Determine the (X, Y) coordinate at the center of the cell enclosing the given text.  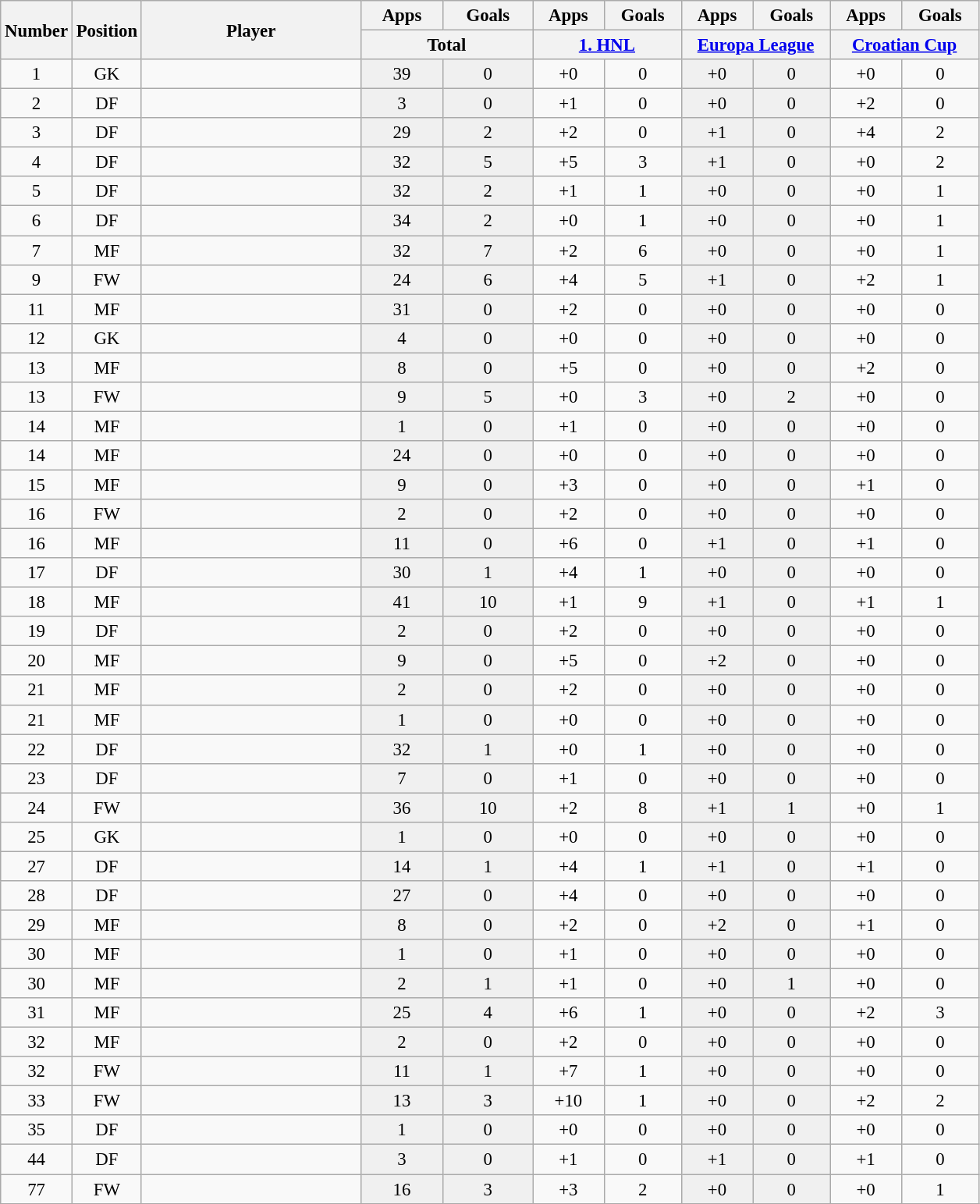
22 (37, 749)
12 (37, 338)
18 (37, 602)
Croatian Cup (905, 45)
33 (37, 1101)
Total (446, 45)
77 (37, 1189)
+7 (569, 1071)
36 (402, 808)
23 (37, 778)
17 (37, 573)
20 (37, 661)
Player (251, 30)
28 (37, 896)
39 (402, 74)
Europa League (755, 45)
+10 (569, 1101)
19 (37, 631)
Position (106, 30)
15 (37, 485)
34 (402, 221)
44 (37, 1160)
Number (37, 30)
41 (402, 602)
35 (37, 1131)
1. HNL (607, 45)
